Return [X, Y] of the center of cell containing provided text 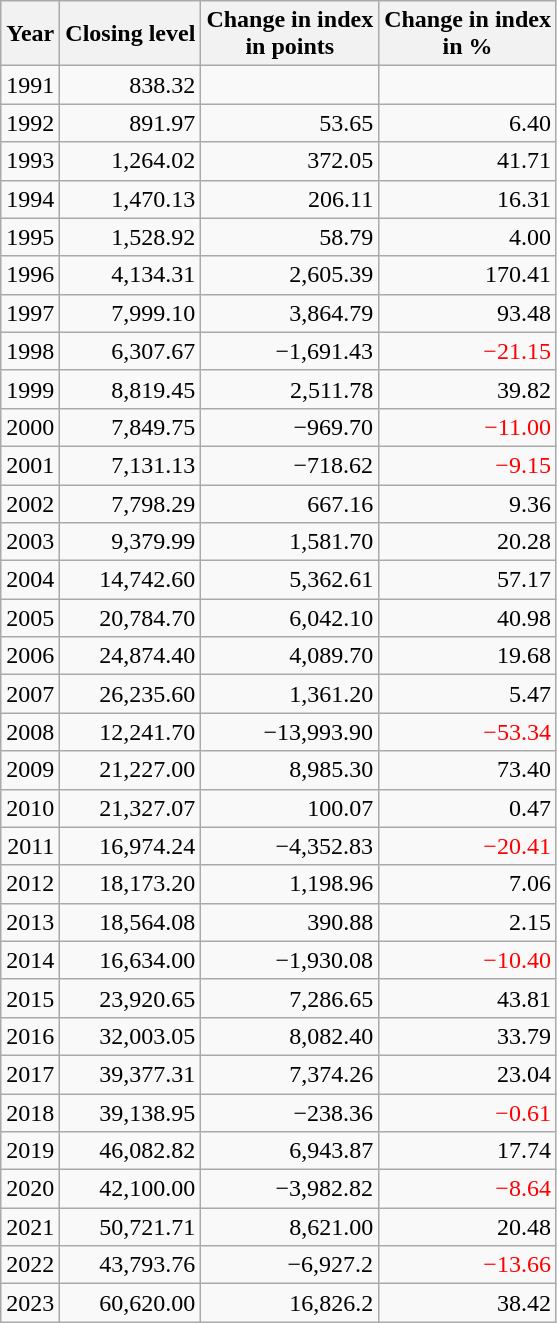
−4,352.83 [290, 846]
2002 [30, 503]
7,286.65 [290, 998]
1999 [30, 389]
2012 [30, 884]
33.79 [468, 1036]
1998 [30, 351]
40.98 [468, 618]
16,634.00 [130, 960]
38.42 [468, 1303]
19.68 [468, 656]
2,511.78 [290, 389]
1,361.20 [290, 694]
−6,927.2 [290, 1265]
18,173.20 [130, 884]
1996 [30, 275]
−21.15 [468, 351]
32,003.05 [130, 1036]
23,920.65 [130, 998]
1,581.70 [290, 542]
4,134.31 [130, 275]
8,819.45 [130, 389]
−13,993.90 [290, 732]
100.07 [290, 808]
2019 [30, 1151]
−238.36 [290, 1113]
2004 [30, 580]
18,564.08 [130, 922]
93.48 [468, 313]
−11.00 [468, 427]
7.06 [468, 884]
2021 [30, 1227]
−9.15 [468, 465]
7,849.75 [130, 427]
6,943.87 [290, 1151]
6,307.67 [130, 351]
Closing level [130, 34]
9,379.99 [130, 542]
2,605.39 [290, 275]
−20.41 [468, 846]
8,985.30 [290, 770]
16.31 [468, 199]
7,374.26 [290, 1074]
206.11 [290, 199]
2020 [30, 1189]
2011 [30, 846]
57.17 [468, 580]
1992 [30, 123]
2008 [30, 732]
2023 [30, 1303]
2006 [30, 656]
14,742.60 [130, 580]
6,042.10 [290, 618]
7,999.10 [130, 313]
−3,982.82 [290, 1189]
5.47 [468, 694]
6.40 [468, 123]
17.74 [468, 1151]
46,082.82 [130, 1151]
9.36 [468, 503]
2001 [30, 465]
2022 [30, 1265]
2015 [30, 998]
21,227.00 [130, 770]
20.28 [468, 542]
58.79 [290, 237]
1,198.96 [290, 884]
170.41 [468, 275]
372.05 [290, 161]
2007 [30, 694]
667.16 [290, 503]
1995 [30, 237]
0.47 [468, 808]
2000 [30, 427]
2005 [30, 618]
Year [30, 34]
2016 [30, 1036]
23.04 [468, 1074]
43,793.76 [130, 1265]
2013 [30, 922]
26,235.60 [130, 694]
−969.70 [290, 427]
2018 [30, 1113]
1,470.13 [130, 199]
2014 [30, 960]
390.88 [290, 922]
7,131.13 [130, 465]
53.65 [290, 123]
1991 [30, 85]
73.40 [468, 770]
41.71 [468, 161]
21,327.07 [130, 808]
50,721.71 [130, 1227]
39,138.95 [130, 1113]
8,621.00 [290, 1227]
20.48 [468, 1227]
891.97 [130, 123]
42,100.00 [130, 1189]
1993 [30, 161]
−1,691.43 [290, 351]
3,864.79 [290, 313]
60,620.00 [130, 1303]
2.15 [468, 922]
5,362.61 [290, 580]
−8.64 [468, 1189]
20,784.70 [130, 618]
1997 [30, 313]
−1,930.08 [290, 960]
4,089.70 [290, 656]
24,874.40 [130, 656]
39,377.31 [130, 1074]
−13.66 [468, 1265]
−53.34 [468, 732]
7,798.29 [130, 503]
4.00 [468, 237]
43.81 [468, 998]
1,528.92 [130, 237]
2003 [30, 542]
−0.61 [468, 1113]
2009 [30, 770]
−718.62 [290, 465]
Change in indexin % [468, 34]
16,826.2 [290, 1303]
1994 [30, 199]
−10.40 [468, 960]
2017 [30, 1074]
1,264.02 [130, 161]
12,241.70 [130, 732]
16,974.24 [130, 846]
39.82 [468, 389]
838.32 [130, 85]
2010 [30, 808]
8,082.40 [290, 1036]
Change in indexin points [290, 34]
